Pinpoint the cell where the given text exists, returning its [X, Y] midpoint coordinate. 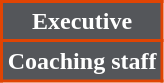
Coaching staff [82, 61]
Executive [82, 22]
